Provide the (X, Y) coordinate of the cell's center where the given text is located.  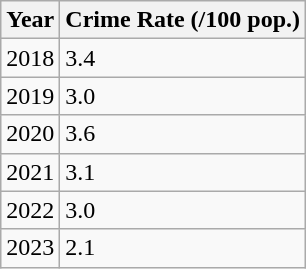
3.6 (183, 134)
3.1 (183, 172)
2.1 (183, 248)
2021 (30, 172)
2022 (30, 210)
2023 (30, 248)
2019 (30, 96)
2018 (30, 58)
2020 (30, 134)
3.4 (183, 58)
Year (30, 20)
Crime Rate (/100 pop.) (183, 20)
